Capture the cell that displays the provided text and extract its (X, Y) central coordinate. 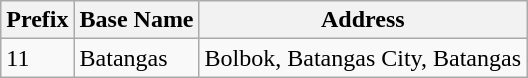
Prefix (38, 20)
Address (362, 20)
Base Name (136, 20)
Bolbok, Batangas City, Batangas (362, 58)
Batangas (136, 58)
11 (38, 58)
